From the cell containing the given text, extract its center point as [x, y] coordinate. 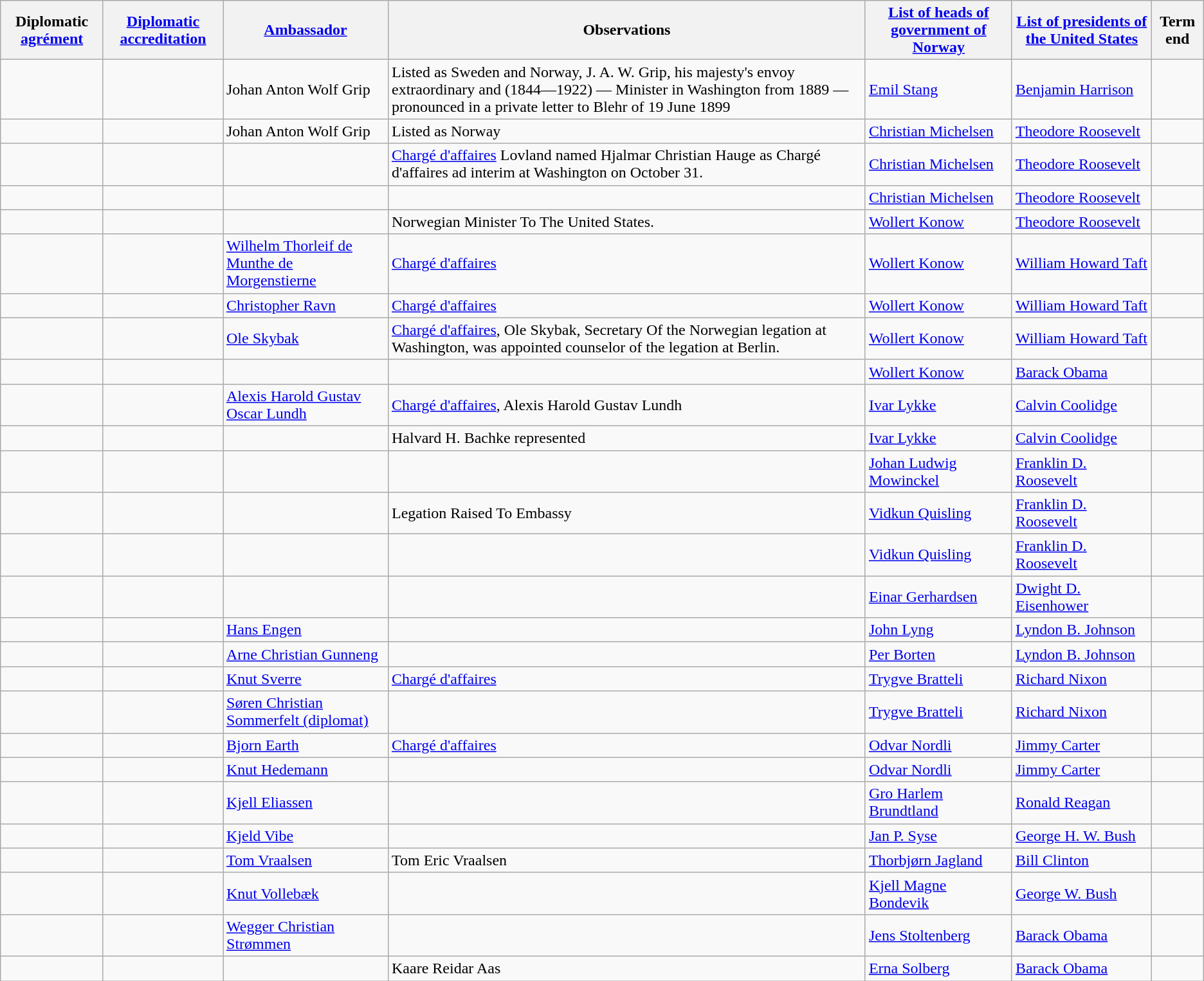
Ambassador [305, 30]
Ole Skybak [305, 338]
Kjell Eliassen [305, 802]
Hans Engen [305, 630]
Kaare Reidar Aas [626, 968]
Jan P. Syse [938, 836]
Per Borten [938, 654]
Bjorn Earth [305, 745]
List of heads of government of Norway [938, 30]
Tom Eric Vraalsen [626, 860]
Wilhelm Thorleif de Munthe de Morgenstierne [305, 264]
Knut Hedemann [305, 770]
Knut Sverre [305, 679]
Ronald Reagan [1082, 802]
Benjamin Harrison [1082, 89]
Listed as Norway [626, 131]
George H. W. Bush [1082, 836]
Alexis Harold Gustav Oscar Lundh [305, 405]
Norwegian Minister To The United States. [626, 222]
Erna Solberg [938, 968]
Bill Clinton [1082, 860]
Dwight D. Eisenhower [1082, 597]
Legation Raised To Embassy [626, 513]
Chargé d'affaires Lovland named Hjalmar Christian Hauge as Chargé d'affaires ad interim at Washington on October 31. [626, 165]
Term end [1177, 30]
Chargé d'affaires, Ole Skybak, Secretary Of the Norwegian legation at Washington, was appointed counselor of the legation at Berlin. [626, 338]
Chargé d'affaires, Alexis Harold Gustav Lundh [626, 405]
Observations [626, 30]
Emil Stang [938, 89]
Tom Vraalsen [305, 860]
Christopher Ravn [305, 305]
Diplomatic agrément [52, 30]
Kjeld Vibe [305, 836]
Thorbjørn Jagland [938, 860]
Johan Ludwig Mowinckel [938, 471]
Einar Gerhardsen [938, 597]
George W. Bush [1082, 894]
Knut Vollebæk [305, 894]
Wegger Christian Strømmen [305, 935]
John Lyng [938, 630]
Arne Christian Gunneng [305, 654]
Diplomatic accreditation [163, 30]
Søren Christian Sommerfelt (diplomat) [305, 712]
Jens Stoltenberg [938, 935]
Halvard H. Bachke represented [626, 438]
List of presidents of the United States [1082, 30]
Gro Harlem Brundtland [938, 802]
Kjell Magne Bondevik [938, 894]
